Scan for the cell matching the given text and deliver its [X, Y] coordinate at center. 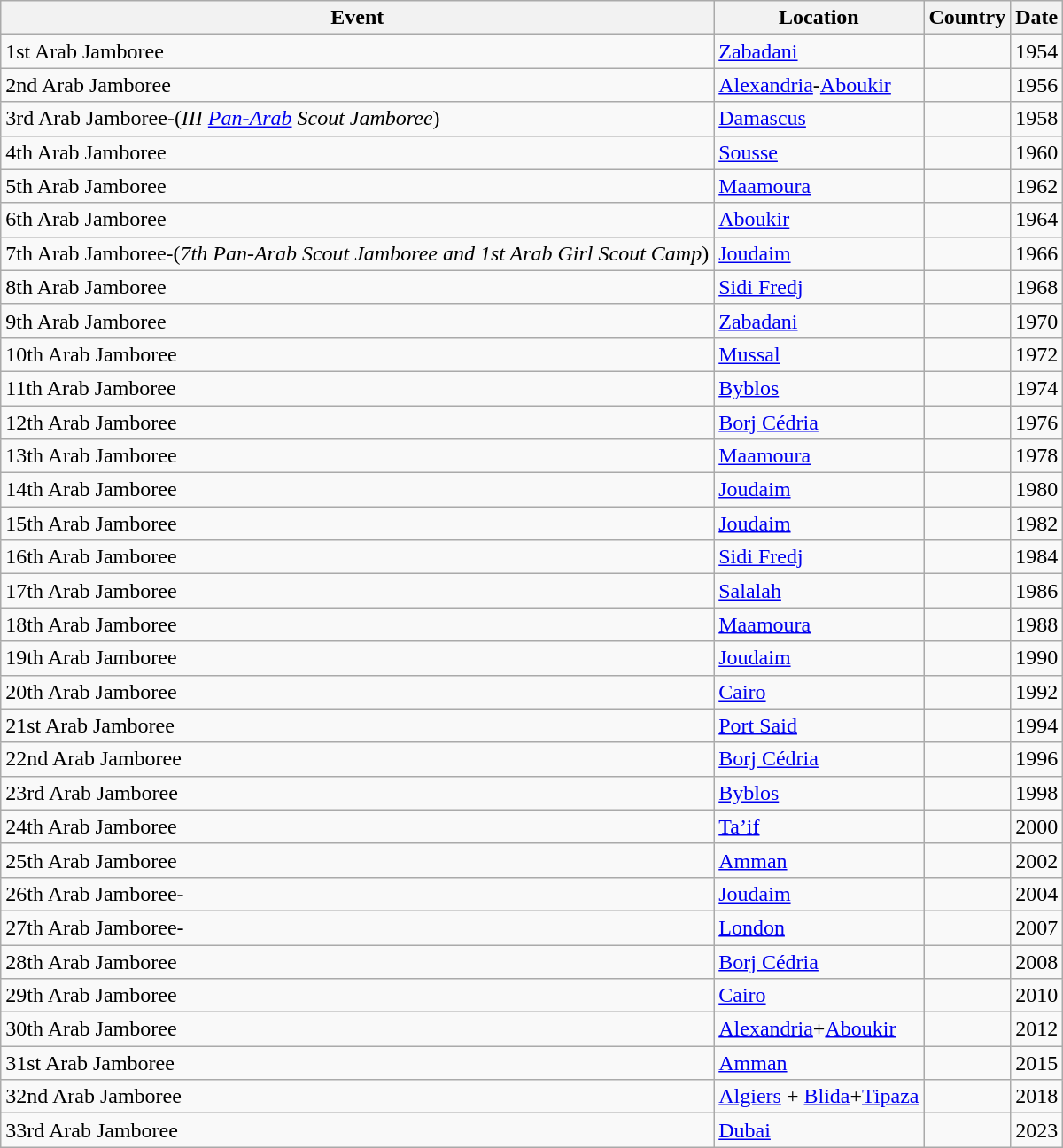
1992 [1036, 692]
13th Arab Jamboree [358, 456]
9th Arab Jamboree [358, 321]
30th Arab Jamboree [358, 1029]
2015 [1036, 1063]
23rd Arab Jamboree [358, 793]
Alexandria+Aboukir [819, 1029]
6th Arab Jamboree [358, 220]
32nd Arab Jamboree [358, 1097]
3rd Arab Jamboree-(III Pan-Arab Scout Jamboree) [358, 119]
18th Arab Jamboree [358, 624]
Location [819, 18]
1968 [1036, 287]
8th Arab Jamboree [358, 287]
Country [967, 18]
12th Arab Jamboree [358, 423]
1978 [1036, 456]
2007 [1036, 927]
1958 [1036, 119]
London [819, 927]
1984 [1036, 557]
33rd Arab Jamboree [358, 1130]
1964 [1036, 220]
22nd Arab Jamboree [358, 759]
29th Arab Jamboree [358, 996]
7th Arab Jamboree-(7th Pan-Arab Scout Jamboree and 1st Arab Girl Scout Camp) [358, 253]
2018 [1036, 1097]
21st Arab Jamboree [358, 725]
2010 [1036, 996]
Alexandria-Aboukir [819, 85]
1994 [1036, 725]
Salalah [819, 591]
16th Arab Jamboree [358, 557]
11th Arab Jamboree [358, 388]
2nd Arab Jamboree [358, 85]
Damascus [819, 119]
Date [1036, 18]
2012 [1036, 1029]
10th Arab Jamboree [358, 354]
1972 [1036, 354]
Port Said [819, 725]
2000 [1036, 826]
4th Arab Jamboree [358, 152]
2008 [1036, 961]
1980 [1036, 490]
15th Arab Jamboree [358, 524]
Event [358, 18]
1982 [1036, 524]
1st Arab Jamboree [358, 51]
1976 [1036, 423]
Dubai [819, 1130]
1996 [1036, 759]
26th Arab Jamboree- [358, 894]
19th Arab Jamboree [358, 658]
14th Arab Jamboree [358, 490]
Ta’if [819, 826]
1956 [1036, 85]
Algiers + Blida+Tipaza [819, 1097]
17th Arab Jamboree [358, 591]
1998 [1036, 793]
Sousse [819, 152]
1960 [1036, 152]
1962 [1036, 186]
2002 [1036, 860]
Mussal [819, 354]
25th Arab Jamboree [358, 860]
1988 [1036, 624]
1990 [1036, 658]
Aboukir [819, 220]
2023 [1036, 1130]
1986 [1036, 591]
20th Arab Jamboree [358, 692]
1970 [1036, 321]
5th Arab Jamboree [358, 186]
27th Arab Jamboree- [358, 927]
1954 [1036, 51]
1966 [1036, 253]
1974 [1036, 388]
31st Arab Jamboree [358, 1063]
28th Arab Jamboree [358, 961]
24th Arab Jamboree [358, 826]
2004 [1036, 894]
